Scan for the cell matching the given text and deliver its (x, y) coordinate at center. 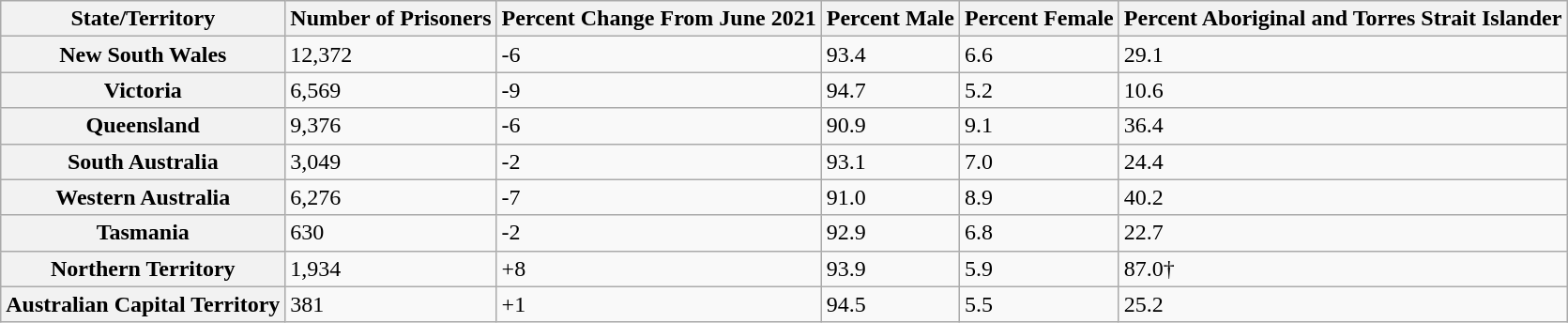
6,276 (390, 197)
93.9 (890, 269)
Northern Territory (143, 269)
6.8 (1039, 233)
1,934 (390, 269)
-9 (659, 90)
36.4 (1343, 126)
Queensland (143, 126)
7.0 (1039, 161)
25.2 (1343, 304)
5.2 (1039, 90)
State/Territory (143, 19)
22.7 (1343, 233)
93.1 (890, 161)
Australian Capital Territory (143, 304)
Victoria (143, 90)
5.5 (1039, 304)
92.9 (890, 233)
South Australia (143, 161)
10.6 (1343, 90)
93.4 (890, 54)
91.0 (890, 197)
6,569 (390, 90)
87.0† (1343, 269)
+1 (659, 304)
40.2 (1343, 197)
94.7 (890, 90)
381 (390, 304)
+8 (659, 269)
8.9 (1039, 197)
12,372 (390, 54)
Tasmania (143, 233)
3,049 (390, 161)
5.9 (1039, 269)
New South Wales (143, 54)
Number of Prisoners (390, 19)
Percent Male (890, 19)
6.6 (1039, 54)
9.1 (1039, 126)
94.5 (890, 304)
Percent Female (1039, 19)
Percent Change From June 2021 (659, 19)
24.4 (1343, 161)
Percent Aboriginal and Torres Strait Islander (1343, 19)
90.9 (890, 126)
Western Australia (143, 197)
630 (390, 233)
29.1 (1343, 54)
9,376 (390, 126)
-7 (659, 197)
